Locate the cell with the specified text and output its (x, y) center coordinate. 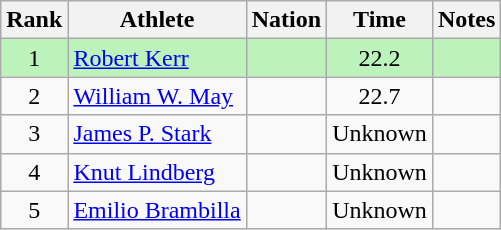
Knut Lindberg (157, 172)
James P. Stark (157, 134)
22.7 (380, 96)
Robert Kerr (157, 58)
Emilio Brambilla (157, 210)
Athlete (157, 20)
4 (34, 172)
Nation (286, 20)
Rank (34, 20)
William W. May (157, 96)
Notes (466, 20)
1 (34, 58)
22.2 (380, 58)
2 (34, 96)
Time (380, 20)
5 (34, 210)
3 (34, 134)
